Provide the [x, y] coordinate of the cell's center where the given text is located.  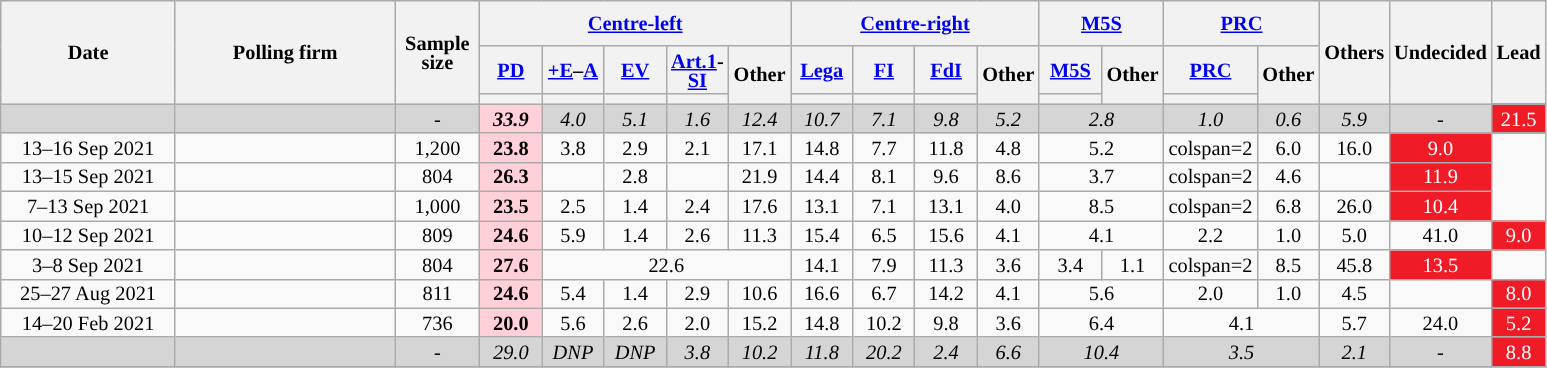
1,000 [438, 206]
3.4 [1070, 264]
6.8 [1288, 206]
Undecided [1440, 52]
9.6 [946, 176]
33.9 [511, 118]
7.9 [884, 264]
13–15 Sep 2021 [88, 176]
13–16 Sep 2021 [88, 148]
6.5 [884, 234]
Lega [822, 70]
4.5 [1354, 294]
14–20 Feb 2021 [88, 322]
41.0 [1440, 234]
3–8 Sep 2021 [88, 264]
21.9 [760, 176]
27.6 [511, 264]
809 [438, 234]
3.7 [1101, 176]
5.4 [573, 294]
3.5 [1242, 352]
10.6 [760, 294]
+E–A [573, 70]
6.7 [884, 294]
811 [438, 294]
26.3 [511, 176]
25–27 Aug 2021 [88, 294]
7.7 [884, 148]
1.1 [1132, 264]
24.0 [1440, 322]
21.5 [1519, 118]
14.4 [822, 176]
6.0 [1288, 148]
FI [884, 70]
14.2 [946, 294]
5.1 [635, 118]
23.8 [511, 148]
10–12 Sep 2021 [88, 234]
16.6 [822, 294]
26.0 [1354, 206]
20.2 [884, 352]
11.9 [1440, 176]
0.6 [1288, 118]
Polling firm [285, 52]
Centre-left [636, 22]
16.0 [1354, 148]
6.4 [1101, 322]
15.2 [760, 322]
Sample size [438, 52]
13.5 [1440, 264]
Art.1-SI [697, 70]
29.0 [511, 352]
2.2 [1211, 234]
45.8 [1354, 264]
1,200 [438, 148]
5.7 [1354, 322]
Date [88, 52]
2.5 [573, 206]
8.0 [1519, 294]
22.6 [666, 264]
5.0 [1354, 234]
8.1 [884, 176]
4.6 [1288, 176]
EV [635, 70]
17.1 [760, 148]
17.6 [760, 206]
FdI [946, 70]
1.6 [697, 118]
15.4 [822, 234]
12.4 [760, 118]
4.8 [1008, 148]
7–13 Sep 2021 [88, 206]
Lead [1519, 52]
20.0 [511, 322]
Centre-right [916, 22]
8.6 [1008, 176]
14.1 [822, 264]
15.6 [946, 234]
10.7 [822, 118]
736 [438, 322]
Others [1354, 52]
6.6 [1008, 352]
23.5 [511, 206]
PD [511, 70]
8.8 [1519, 352]
